From the cell containing the given text, extract its center point as (x, y) coordinate. 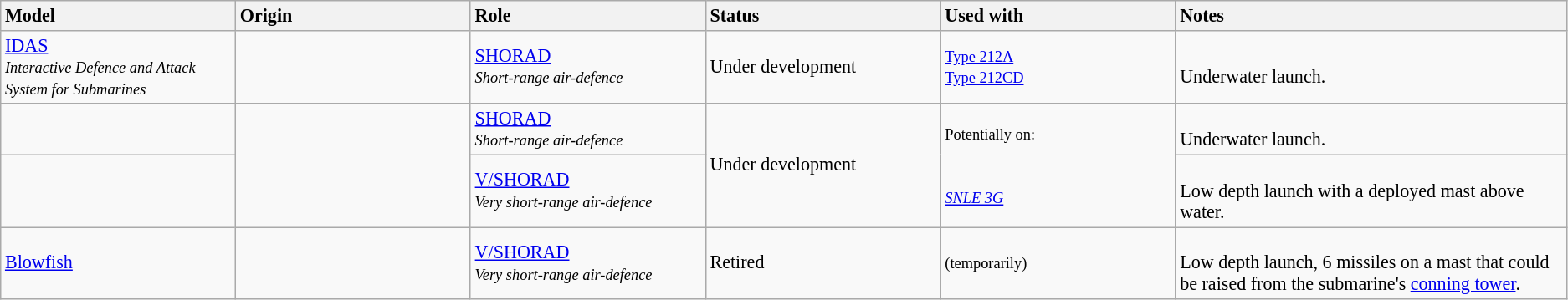
Used with (1058, 15)
(temporarily) (1058, 262)
Low depth launch with a deployed mast above water. (1371, 191)
Blowfish (119, 262)
IDASInteractive Defence and Attack System for Submarines (119, 67)
Status (823, 15)
Notes (1371, 15)
Potentially on:SNLE 3G (1058, 165)
Origin (353, 15)
Model (119, 15)
Retired (823, 262)
Type 212AType 212CD (1058, 67)
Low depth launch, 6 missiles on a mast that could be raised from the submarine's conning tower. (1371, 262)
Role (587, 15)
